Detect which cell encompasses the target text, then output its (x, y) center coordinate. 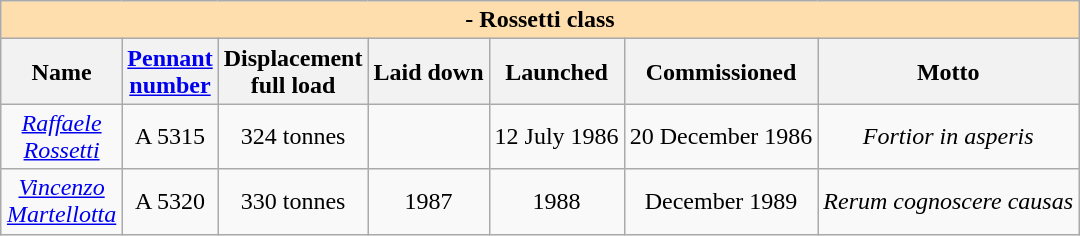
Pennantnumber (170, 72)
Displacementfull load (293, 72)
VincenzoMartellotta (61, 202)
12 July 1986 (556, 136)
Launched (556, 72)
Motto (948, 72)
Laid down (428, 72)
Commissioned (721, 72)
- Rossetti class (540, 20)
A 5320 (170, 202)
Fortior in asperis (948, 136)
324 tonnes (293, 136)
Name (61, 72)
RaffaeleRossetti (61, 136)
1987 (428, 202)
Rerum cognoscere causas (948, 202)
330 tonnes (293, 202)
A 5315 (170, 136)
1988 (556, 202)
20 December 1986 (721, 136)
December 1989 (721, 202)
